Return the (x, y) coordinate for the center point of the cell that contains the specified text.  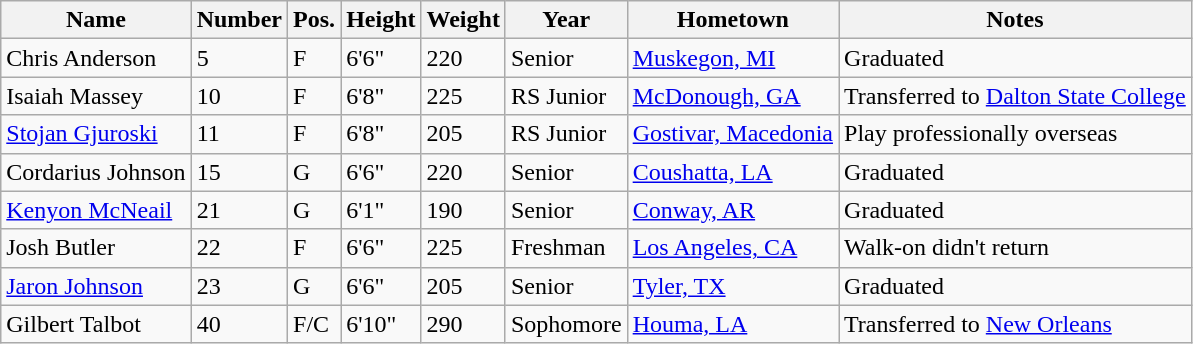
Name (96, 20)
Coushatta, LA (732, 172)
F/C (314, 324)
Muskegon, MI (732, 58)
Gilbert Talbot (96, 324)
22 (239, 248)
10 (239, 96)
6'1" (381, 210)
Number (239, 20)
Weight (463, 20)
Stojan Gjuroski (96, 134)
Tyler, TX (732, 286)
11 (239, 134)
McDonough, GA (732, 96)
Houma, LA (732, 324)
23 (239, 286)
Cordarius Johnson (96, 172)
Los Angeles, CA (732, 248)
Gostivar, Macedonia (732, 134)
Transferred to Dalton State College (1016, 96)
Conway, AR (732, 210)
Year (566, 20)
Kenyon McNeail (96, 210)
Sophomore (566, 324)
Jaron Johnson (96, 286)
Chris Anderson (96, 58)
6'10" (381, 324)
Walk-on didn't return (1016, 248)
40 (239, 324)
Isaiah Massey (96, 96)
Play professionally overseas (1016, 134)
190 (463, 210)
Notes (1016, 20)
Freshman (566, 248)
Josh Butler (96, 248)
Transferred to New Orleans (1016, 324)
15 (239, 172)
21 (239, 210)
Height (381, 20)
5 (239, 58)
290 (463, 324)
Pos. (314, 20)
Hometown (732, 20)
